Locate the cell with the specified text and output its [X, Y] center coordinate. 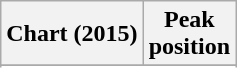
Peakposition [189, 34]
Chart (2015) [72, 34]
